Scan for the cell matching the given text and deliver its [X, Y] coordinate at center. 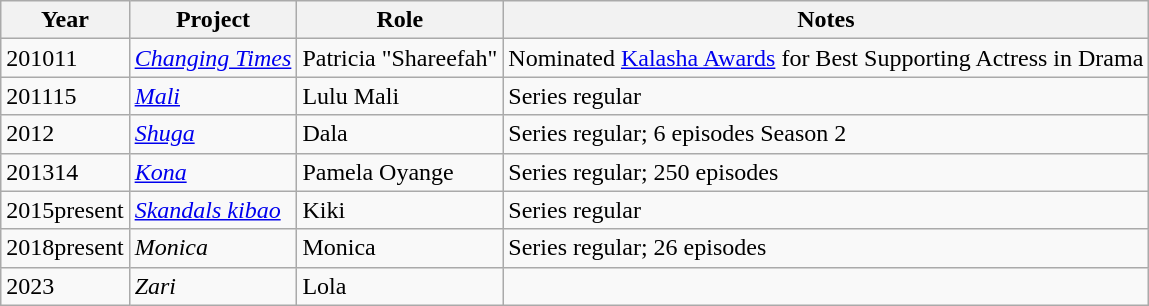
Mali [213, 96]
Kiki [400, 210]
Project [213, 20]
Role [400, 20]
2018present [65, 248]
Dala [400, 134]
Notes [826, 20]
201115 [65, 96]
Pamela Oyange [400, 172]
Lulu Mali [400, 96]
Zari [213, 286]
2015present [65, 210]
Series regular; 26 episodes [826, 248]
Series regular; 6 episodes Season 2 [826, 134]
201011 [65, 58]
2012 [65, 134]
Series regular; 250 episodes [826, 172]
Changing Times [213, 58]
Shuga [213, 134]
Nominated Kalasha Awards for Best Supporting Actress in Drama [826, 58]
Patricia "Shareefah" [400, 58]
Year [65, 20]
2023 [65, 286]
Kona [213, 172]
Lola [400, 286]
201314 [65, 172]
Skandals kibao [213, 210]
